Extract the [x, y] coordinate from the center of the cell holding the provided text.  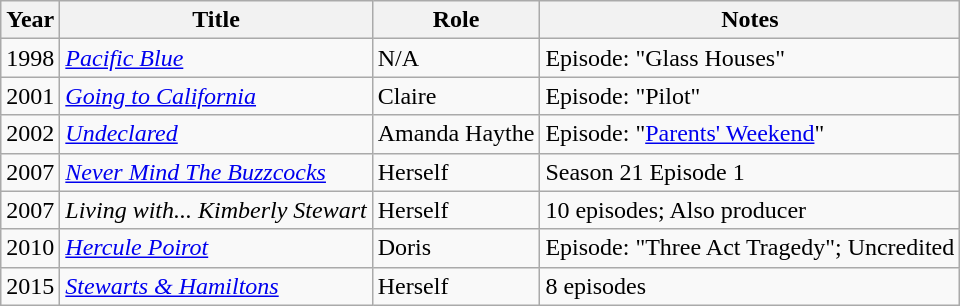
Never Mind The Buzzcocks [216, 172]
Episode: "Three Act Tragedy"; Uncredited [750, 248]
Claire [456, 96]
Pacific Blue [216, 58]
2010 [30, 248]
2015 [30, 286]
2002 [30, 134]
10 episodes; Also producer [750, 210]
Role [456, 20]
Episode: "Pilot" [750, 96]
Going to California [216, 96]
Hercule Poirot [216, 248]
1998 [30, 58]
Undeclared [216, 134]
Season 21 Episode 1 [750, 172]
Living with... Kimberly Stewart [216, 210]
Amanda Haythe [456, 134]
N/A [456, 58]
Episode: "Glass Houses" [750, 58]
Title [216, 20]
Notes [750, 20]
Year [30, 20]
Doris [456, 248]
2001 [30, 96]
8 episodes [750, 286]
Stewarts & Hamiltons [216, 286]
Episode: "Parents' Weekend" [750, 134]
